Output the (X, Y) coordinate of the center of the cell containing the given text.  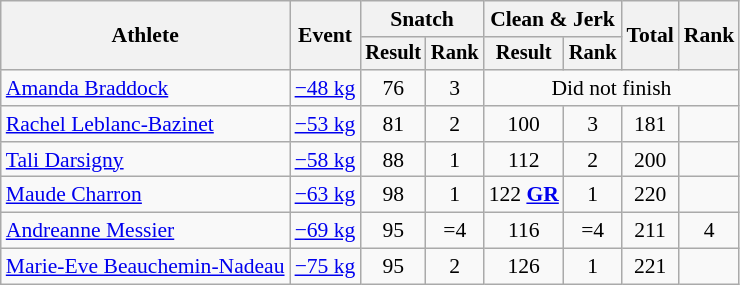
−48 kg (326, 88)
Event (326, 36)
−75 kg (326, 267)
112 (524, 160)
Rachel Leblanc-Bazinet (146, 124)
220 (650, 195)
Tali Darsigny (146, 160)
Maude Charron (146, 195)
−69 kg (326, 231)
Andreanne Messier (146, 231)
116 (524, 231)
211 (650, 231)
221 (650, 267)
Clean & Jerk (553, 19)
126 (524, 267)
Amanda Braddock (146, 88)
Athlete (146, 36)
81 (393, 124)
−53 kg (326, 124)
181 (650, 124)
76 (393, 88)
Snatch (422, 19)
98 (393, 195)
Marie-Eve Beauchemin-Nadeau (146, 267)
−58 kg (326, 160)
122 GR (524, 195)
100 (524, 124)
88 (393, 160)
−63 kg (326, 195)
4 (710, 231)
200 (650, 160)
Did not finish (612, 88)
Total (650, 36)
